Provide the [X, Y] coordinate of the cell's center where the given text is located.  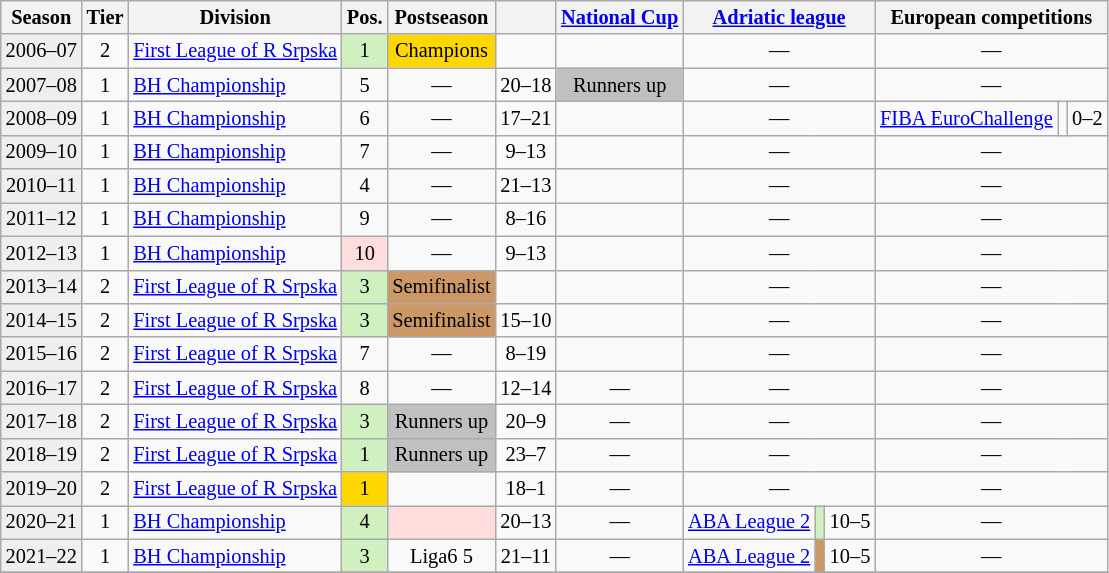
National Cup [620, 17]
12–14 [526, 388]
2007–08 [42, 85]
Adriatic league [779, 17]
20–9 [526, 421]
21–13 [526, 186]
2011–12 [42, 219]
Season [42, 17]
2006–07 [42, 51]
20–13 [526, 522]
23–7 [526, 455]
Division [235, 17]
8–16 [526, 219]
0–2 [1087, 118]
2012–13 [42, 253]
2020–21 [42, 522]
European competitions [991, 17]
2014–15 [42, 320]
2019–20 [42, 489]
2017–18 [42, 421]
5 [364, 85]
2013–14 [42, 287]
2021–22 [42, 556]
FIBA EuroChallenge [966, 118]
2010–11 [42, 186]
9 [364, 219]
2018–19 [42, 455]
Liga6 5 [441, 556]
17–21 [526, 118]
Champions [441, 51]
2015–16 [42, 354]
Postseason [441, 17]
8–19 [526, 354]
6 [364, 118]
20–18 [526, 85]
8 [364, 388]
Tier [106, 17]
2008–09 [42, 118]
2009–10 [42, 152]
15–10 [526, 320]
2016–17 [42, 388]
21–11 [526, 556]
18–1 [526, 489]
Pos. [364, 17]
10 [364, 253]
